Output the [X, Y] coordinate of the center of the cell containing the given text.  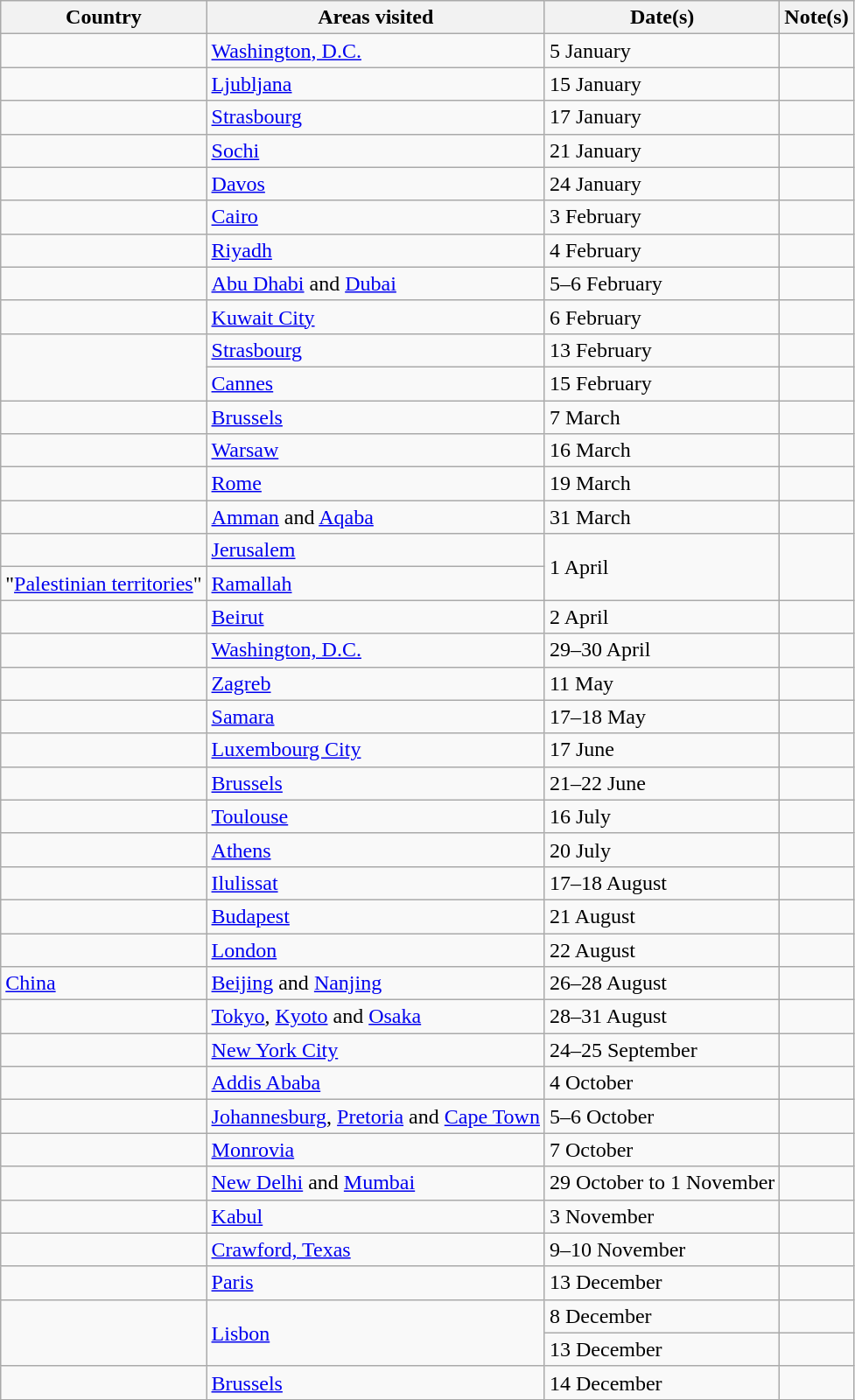
21 January [662, 150]
Jerusalem [375, 550]
21–22 June [662, 783]
Cairo [375, 217]
11 May [662, 683]
Toulouse [375, 816]
Sochi [375, 150]
21 August [662, 916]
24 January [662, 184]
Ilulissat [375, 883]
Zagreb [375, 683]
Luxembourg City [375, 750]
Kuwait City [375, 317]
Tokyo, Kyoto and Osaka [375, 1017]
"Palestinian territories" [103, 584]
Athens [375, 850]
14 December [662, 1382]
22 August [662, 949]
Ramallah [375, 584]
Note(s) [816, 17]
31 March [662, 517]
Johannesburg, Pretoria and Cape Town [375, 1116]
Crawford, Texas [375, 1249]
Rome [375, 484]
Abu Dhabi and Dubai [375, 283]
Areas visited [375, 17]
7 March [662, 417]
4 October [662, 1083]
15 February [662, 383]
Kabul [375, 1216]
26–28 August [662, 983]
China [103, 983]
5–6 October [662, 1116]
19 March [662, 484]
Lisbon [375, 1333]
Warsaw [375, 451]
Country [103, 17]
7 October [662, 1150]
5–6 February [662, 283]
Cannes [375, 383]
15 January [662, 84]
Amman and Aqaba [375, 517]
29 October to 1 November [662, 1183]
17–18 August [662, 883]
Beirut [375, 617]
Davos [375, 184]
Riyadh [375, 250]
17 January [662, 117]
New York City [375, 1050]
Samara [375, 717]
Addis Ababa [375, 1083]
16 March [662, 451]
6 February [662, 317]
8 December [662, 1316]
Paris [375, 1283]
Budapest [375, 916]
29–30 April [662, 650]
3 November [662, 1216]
5 January [662, 51]
Monrovia [375, 1150]
3 February [662, 217]
4 February [662, 250]
New Delhi and Mumbai [375, 1183]
Date(s) [662, 17]
2 April [662, 617]
28–31 August [662, 1017]
17 June [662, 750]
1 April [662, 567]
London [375, 949]
24–25 September [662, 1050]
13 February [662, 350]
17–18 May [662, 717]
9–10 November [662, 1249]
20 July [662, 850]
16 July [662, 816]
Ljubljana [375, 84]
Beijing and Nanjing [375, 983]
